From the cell containing the given text, extract its center point as [x, y] coordinate. 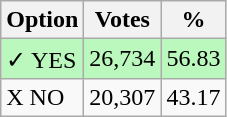
Votes [122, 20]
20,307 [122, 97]
56.83 [194, 59]
✓ YES [42, 59]
26,734 [122, 59]
% [194, 20]
X NO [42, 97]
Option [42, 20]
43.17 [194, 97]
